Scan for the cell matching the given text and deliver its (x, y) coordinate at center. 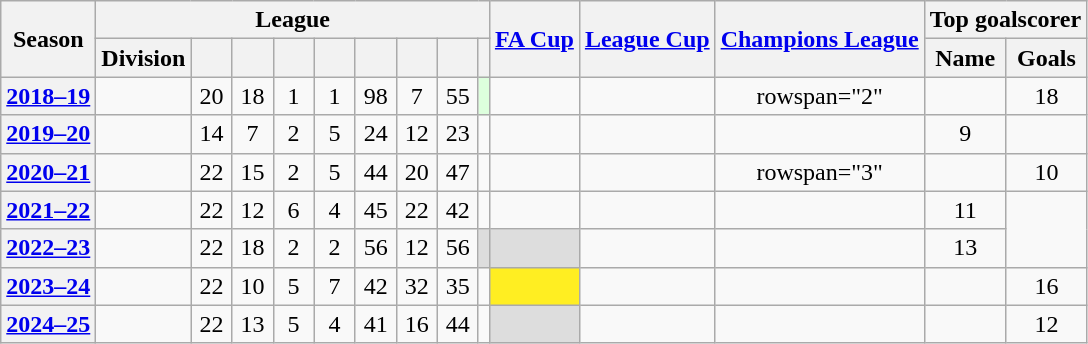
Top goalscorer (1005, 20)
rowspan="2" (820, 96)
55 (458, 96)
Name (965, 58)
45 (376, 210)
9 (965, 134)
2022–23 (48, 248)
League Cup (647, 39)
FA Cup (534, 39)
2023–24 (48, 286)
23 (458, 134)
47 (458, 172)
2024–25 (48, 324)
Champions League (820, 39)
14 (212, 134)
41 (376, 324)
35 (458, 286)
2020–21 (48, 172)
2019–20 (48, 134)
Goals (1046, 58)
98 (376, 96)
11 (965, 210)
Division (144, 58)
2021–22 (48, 210)
15 (252, 172)
32 (416, 286)
rowspan="3" (820, 172)
2018–19 (48, 96)
6 (294, 210)
Season (48, 39)
League (293, 20)
24 (376, 134)
